Locate the cell with the specified text and output its (x, y) center coordinate. 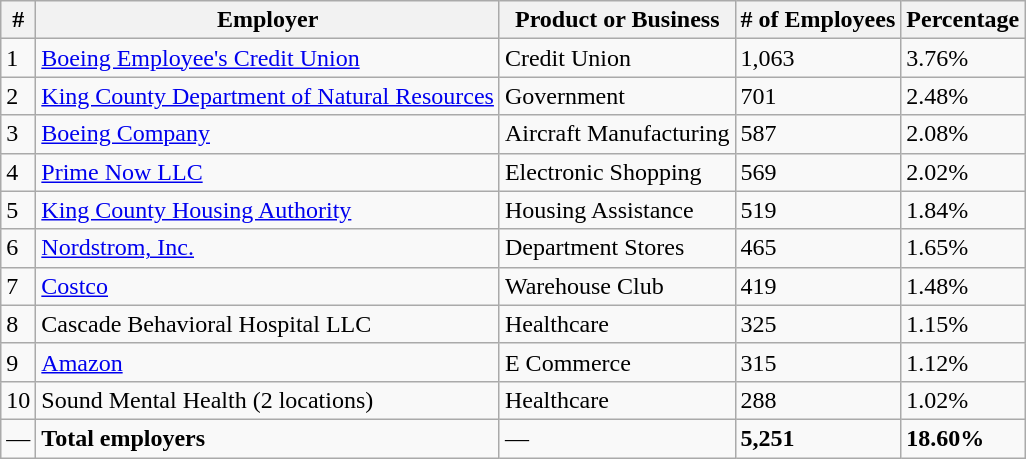
King County Department of Natural Resources (268, 96)
1.02% (963, 400)
5 (18, 210)
18.60% (963, 438)
1.15% (963, 324)
Housing Assistance (617, 210)
Department Stores (617, 248)
Product or Business (617, 20)
2.48% (963, 96)
Boeing Employee's Credit Union (268, 58)
Government (617, 96)
325 (818, 324)
# of Employees (818, 20)
701 (818, 96)
1,063 (818, 58)
3.76% (963, 58)
Sound Mental Health (2 locations) (268, 400)
8 (18, 324)
9 (18, 362)
2.02% (963, 172)
Total employers (268, 438)
10 (18, 400)
5,251 (818, 438)
315 (818, 362)
Boeing Company (268, 134)
1.65% (963, 248)
6 (18, 248)
# (18, 20)
7 (18, 286)
2 (18, 96)
Cascade Behavioral Hospital LLC (268, 324)
Amazon (268, 362)
E Commerce (617, 362)
3 (18, 134)
Warehouse Club (617, 286)
519 (818, 210)
Costco (268, 286)
Aircraft Manufacturing (617, 134)
288 (818, 400)
2.08% (963, 134)
Electronic Shopping (617, 172)
4 (18, 172)
569 (818, 172)
419 (818, 286)
Employer (268, 20)
465 (818, 248)
1.84% (963, 210)
King County Housing Authority (268, 210)
1 (18, 58)
Credit Union (617, 58)
Nordstrom, Inc. (268, 248)
1.48% (963, 286)
1.12% (963, 362)
Prime Now LLC (268, 172)
Percentage (963, 20)
587 (818, 134)
